Return the [X, Y] coordinate for the center point of the cell that contains the specified text.  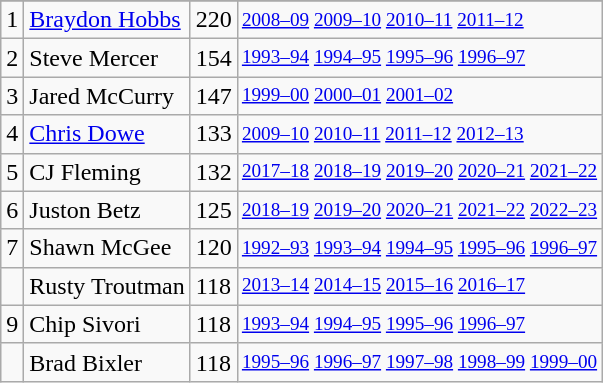
132 [214, 172]
Shawn McGee [107, 248]
Chip Sivori [107, 324]
1995–96 1996–97 1997–98 1998–99 1999–00 [419, 362]
1999–00 2000–01 2001–02 [419, 96]
5 [12, 172]
Chris Dowe [107, 134]
9 [12, 324]
2018–19 2019–20 2020–21 2021–22 2022–23 [419, 210]
Steve Mercer [107, 58]
Jared McCurry [107, 96]
3 [12, 96]
1 [12, 20]
Brad Bixler [107, 362]
220 [214, 20]
7 [12, 248]
125 [214, 210]
120 [214, 248]
Rusty Troutman [107, 286]
147 [214, 96]
154 [214, 58]
Braydon Hobbs [107, 20]
2009–10 2010–11 2011–12 2012–13 [419, 134]
2008–09 2009–10 2010–11 2011–12 [419, 20]
2017–18 2018–19 2019–20 2020–21 2021–22 [419, 172]
133 [214, 134]
Juston Betz [107, 210]
2013–14 2014–15 2015–16 2016–17 [419, 286]
2 [12, 58]
1992–93 1993–94 1994–95 1995–96 1996–97 [419, 248]
4 [12, 134]
6 [12, 210]
CJ Fleming [107, 172]
